Scan for the cell matching the given text and deliver its (X, Y) coordinate at center. 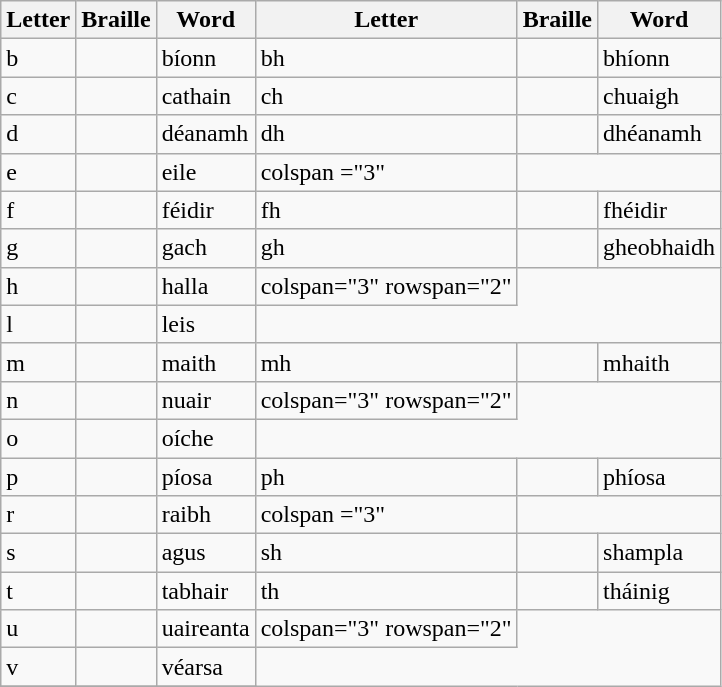
phíosa (660, 477)
f (38, 210)
u (38, 629)
féidir (206, 210)
chuaigh (660, 96)
píosa (206, 477)
déanamh (206, 134)
h (38, 286)
gh (386, 248)
t (38, 591)
véarsa (206, 667)
tháinig (660, 591)
oíche (206, 438)
leis (206, 324)
nuair (206, 400)
fhéidir (660, 210)
p (38, 477)
uaireanta (206, 629)
c (38, 96)
bh (386, 58)
l (38, 324)
o (38, 438)
ch (386, 96)
shampla (660, 553)
n (38, 400)
s (38, 553)
mhaith (660, 362)
cathain (206, 96)
gheobhaidh (660, 248)
eile (206, 172)
dh (386, 134)
mh (386, 362)
halla (206, 286)
gach (206, 248)
raibh (206, 515)
b (38, 58)
d (38, 134)
dhéanamh (660, 134)
tabhair (206, 591)
ph (386, 477)
bhíonn (660, 58)
sh (386, 553)
th (386, 591)
m (38, 362)
fh (386, 210)
v (38, 667)
g (38, 248)
e (38, 172)
bíonn (206, 58)
maith (206, 362)
agus (206, 553)
r (38, 515)
